Capture the cell that displays the provided text and extract its [X, Y] central coordinate. 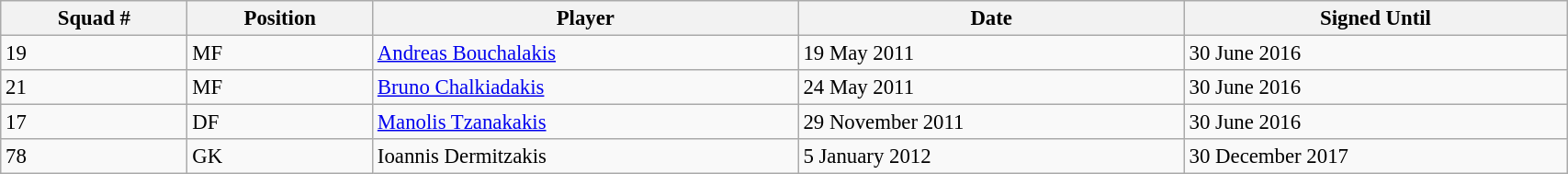
19 [94, 53]
Position [280, 18]
Bruno Chalkiadakis [586, 87]
29 November 2011 [991, 122]
30 December 2017 [1375, 157]
19 May 2011 [991, 53]
Date [991, 18]
Andreas Bouchalakis [586, 53]
Squad # [94, 18]
21 [94, 87]
GK [280, 157]
Manolis Tzanakakis [586, 122]
DF [280, 122]
Ioannis Dermitzakis [586, 157]
Signed Until [1375, 18]
17 [94, 122]
24 May 2011 [991, 87]
78 [94, 157]
Player [586, 18]
5 January 2012 [991, 157]
